Return [X, Y] of the center of cell containing provided text 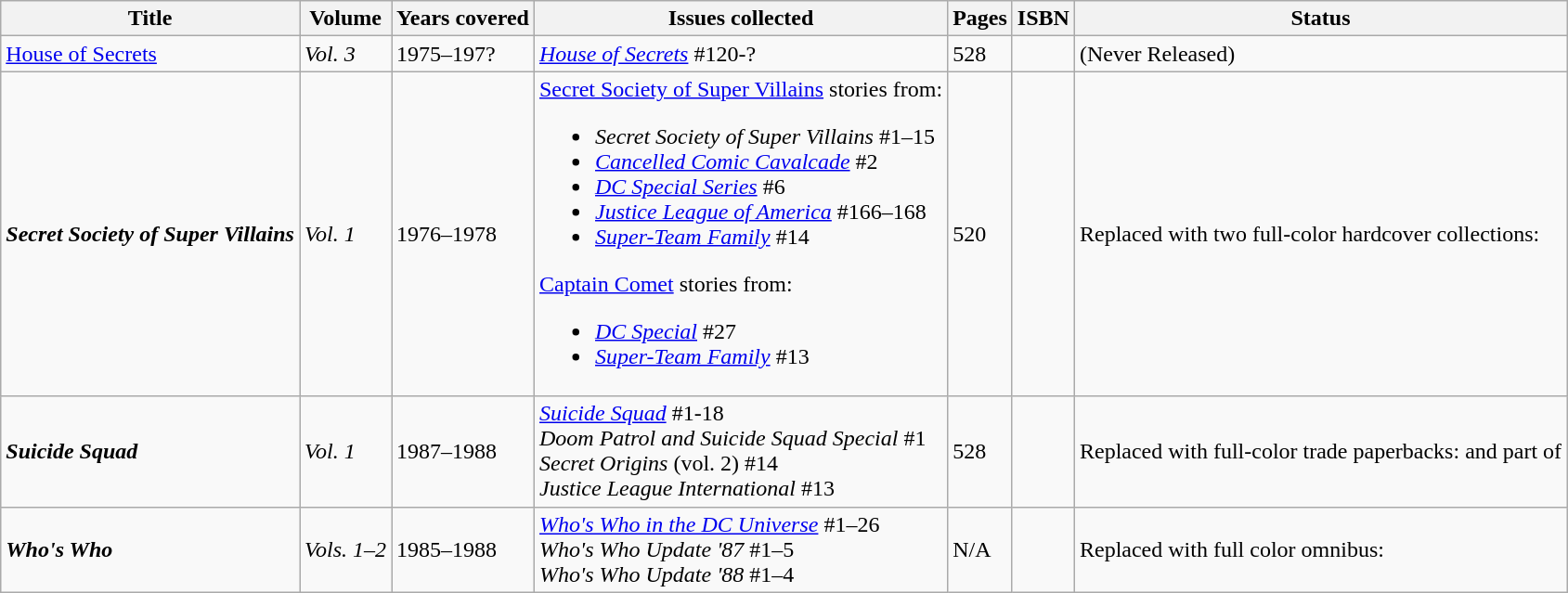
1985–1988 [463, 549]
Secret Society of Super Villains [150, 234]
House of Secrets [150, 54]
1987–1988 [463, 451]
Replaced with full-color trade paperbacks: and part of [1320, 451]
1976–1978 [463, 234]
Who's Who [150, 549]
(Never Released) [1320, 54]
House of Secrets #120-? [741, 54]
Suicide Squad #1-18Doom Patrol and Suicide Squad Special #1Secret Origins (vol. 2) #14Justice League International #13 [741, 451]
Status [1320, 19]
Issues collected [741, 19]
Replaced with two full-color hardcover collections: [1320, 234]
1975–197? [463, 54]
ISBN [1043, 19]
Suicide Squad [150, 451]
Replaced with full color omnibus: [1320, 549]
Who's Who in the DC Universe #1–26Who's Who Update '87 #1–5Who's Who Update '88 #1–4 [741, 549]
520 [980, 234]
Vol. 3 [345, 54]
N/A [980, 549]
Years covered [463, 19]
Pages [980, 19]
Volume [345, 19]
Vols. 1–2 [345, 549]
Title [150, 19]
